Identify which cell holds the provided text, then report its [X, Y] central coordinate. 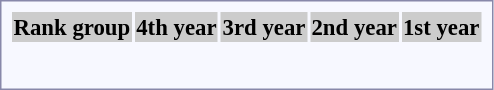
4th year [176, 27]
Rank group [72, 27]
2nd year [354, 27]
3rd year [264, 27]
1st year [441, 27]
